Capture the cell that displays the provided text and extract its [x, y] central coordinate. 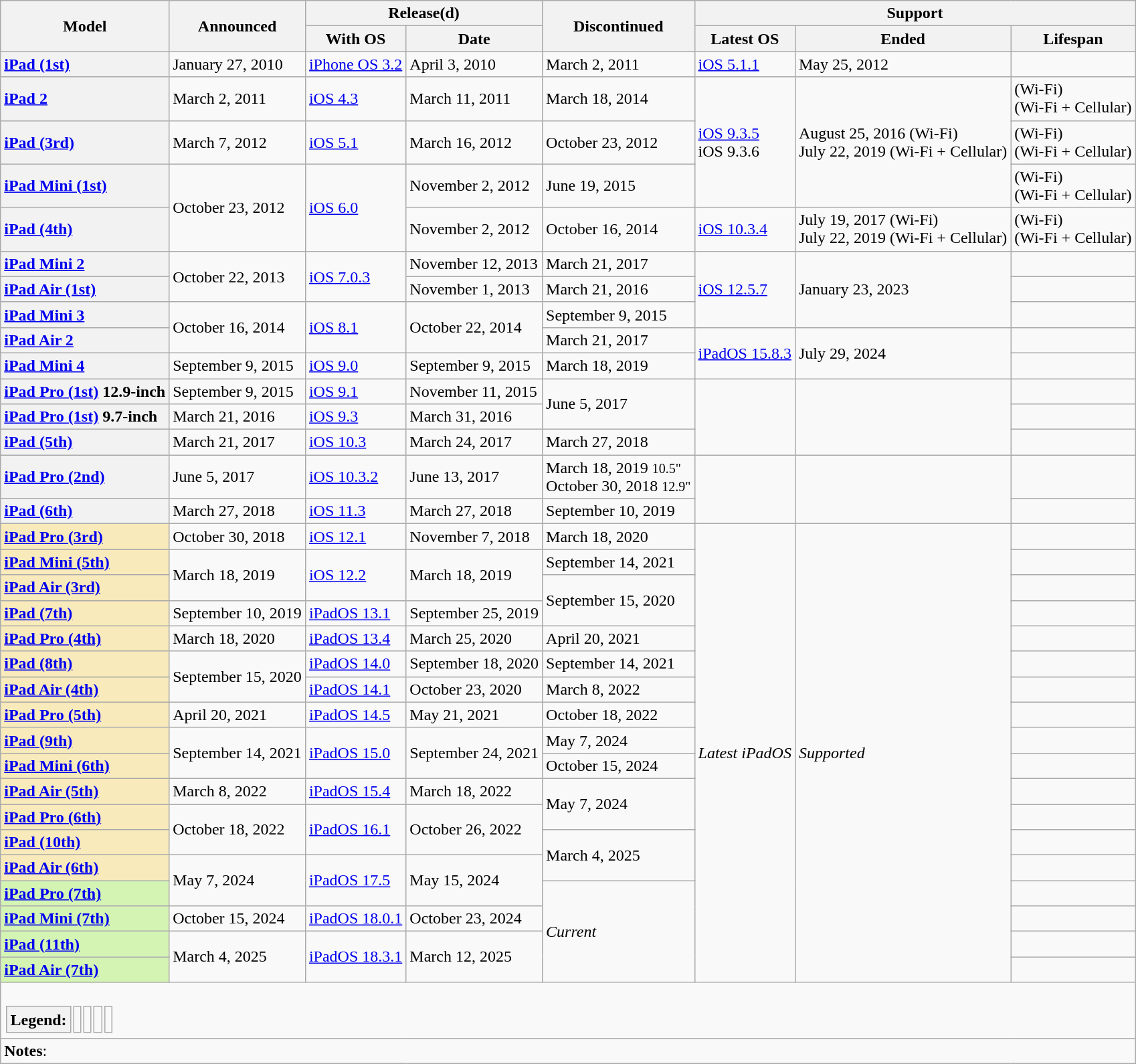
iOS 9.1 [355, 391]
May 21, 2021 [474, 715]
September 18, 2020 [474, 664]
iPad Air (4th) [85, 689]
iOS 9.3 [355, 417]
Latest OS [745, 39]
iOS 5.1.1 [745, 64]
iPadOS 15.4 [355, 791]
iPad Air (3rd) [85, 588]
March 25, 2020 [474, 638]
iPadOS 17.5 [355, 881]
iOS 12.5.7 [745, 289]
iPad Pro (1st) 9.7-inch [85, 417]
iPad Air (7th) [85, 970]
iPad Pro (5th) [85, 715]
September 25, 2019 [474, 613]
iPad Mini 4 [85, 365]
iOS 11.3 [355, 511]
iPad (5th) [85, 442]
iOS 12.1 [355, 537]
Announced [238, 26]
iOS 9.0 [355, 365]
March 18, 2014 [619, 99]
August 25, 2016 (Wi-Fi)July 22, 2019 (Wi-Fi + Cellular) [903, 142]
July 29, 2024 [903, 353]
November 12, 2013 [474, 264]
iOS 9.3.5iOS 9.3.6 [745, 142]
iPad Pro (3rd) [85, 537]
October 23, 2020 [474, 689]
iPad (3rd) [85, 142]
iPad (11th) [85, 944]
Support [915, 13]
iPad Mini (5th) [85, 562]
iPadOS 13.4 [355, 638]
Discontinued [619, 26]
Latest iPadOS [745, 753]
Notes: [568, 1051]
October 22, 2013 [238, 276]
iPad (4th) [85, 229]
iPad (6th) [85, 511]
March 18, 2022 [474, 791]
November 1, 2013 [474, 289]
iPad (7th) [85, 613]
March 12, 2025 [474, 957]
iPad Air 2 [85, 340]
iPad Mini (6th) [85, 766]
iPadOS 14.0 [355, 664]
iPad Air (6th) [85, 868]
iPad Pro (1st) 12.9-inch [85, 391]
March 11, 2011 [474, 99]
June 19, 2015 [619, 186]
iPadOS 15.0 [355, 753]
iPadOS 13.1 [355, 613]
iPadOS 18.3.1 [355, 957]
iPad (8th) [85, 664]
iPadOS 15.8.3 [745, 353]
Ended [903, 39]
May 25, 2012 [903, 64]
Lifespan [1073, 39]
iPad (1st) [85, 64]
iPad Air (1st) [85, 289]
Release(d) [423, 13]
iOS 4.3 [355, 99]
October 26, 2022 [474, 830]
iOS 10.3 [355, 442]
September 24, 2021 [474, 753]
With OS [355, 39]
iPadOS 14.1 [355, 689]
iPad (9th) [85, 740]
iPadOS 16.1 [355, 830]
iPad Mini (1st) [85, 186]
iPad Pro (4th) [85, 638]
June 13, 2017 [474, 476]
iPad Mini 2 [85, 264]
May 15, 2024 [474, 881]
iPad Mini 3 [85, 315]
iPadOS 18.0.1 [355, 919]
Current [619, 932]
March 24, 2017 [474, 442]
March 7, 2012 [238, 142]
iPhone OS 3.2 [355, 64]
iOS 10.3.2 [355, 476]
iPad Pro (2nd) [85, 476]
iPad (10th) [85, 843]
March 18, 2019 10.5"October 30, 2018 12.9" [619, 476]
January 23, 2023 [903, 289]
iPad Air (5th) [85, 791]
iOS 8.1 [355, 327]
Supported [903, 753]
October 22, 2014 [474, 327]
Model [85, 26]
iPad 2 [85, 99]
iOS 6.0 [355, 207]
iOS 10.3.4 [745, 229]
November 11, 2015 [474, 391]
January 27, 2010 [238, 64]
July 19, 2017 (Wi-Fi)July 22, 2019 (Wi-Fi + Cellular) [903, 229]
November 7, 2018 [474, 537]
October 23, 2024 [474, 919]
April 3, 2010 [474, 64]
iPad Pro (6th) [85, 817]
iPad Mini (7th) [85, 919]
iOS 7.0.3 [355, 276]
October 30, 2018 [238, 537]
Date [474, 39]
iOS 5.1 [355, 142]
iOS 12.2 [355, 575]
iPadOS 14.5 [355, 715]
March 16, 2012 [474, 142]
March 31, 2016 [474, 417]
iPad Pro (7th) [85, 893]
